Scan for the cell matching the given text and deliver its [x, y] coordinate at center. 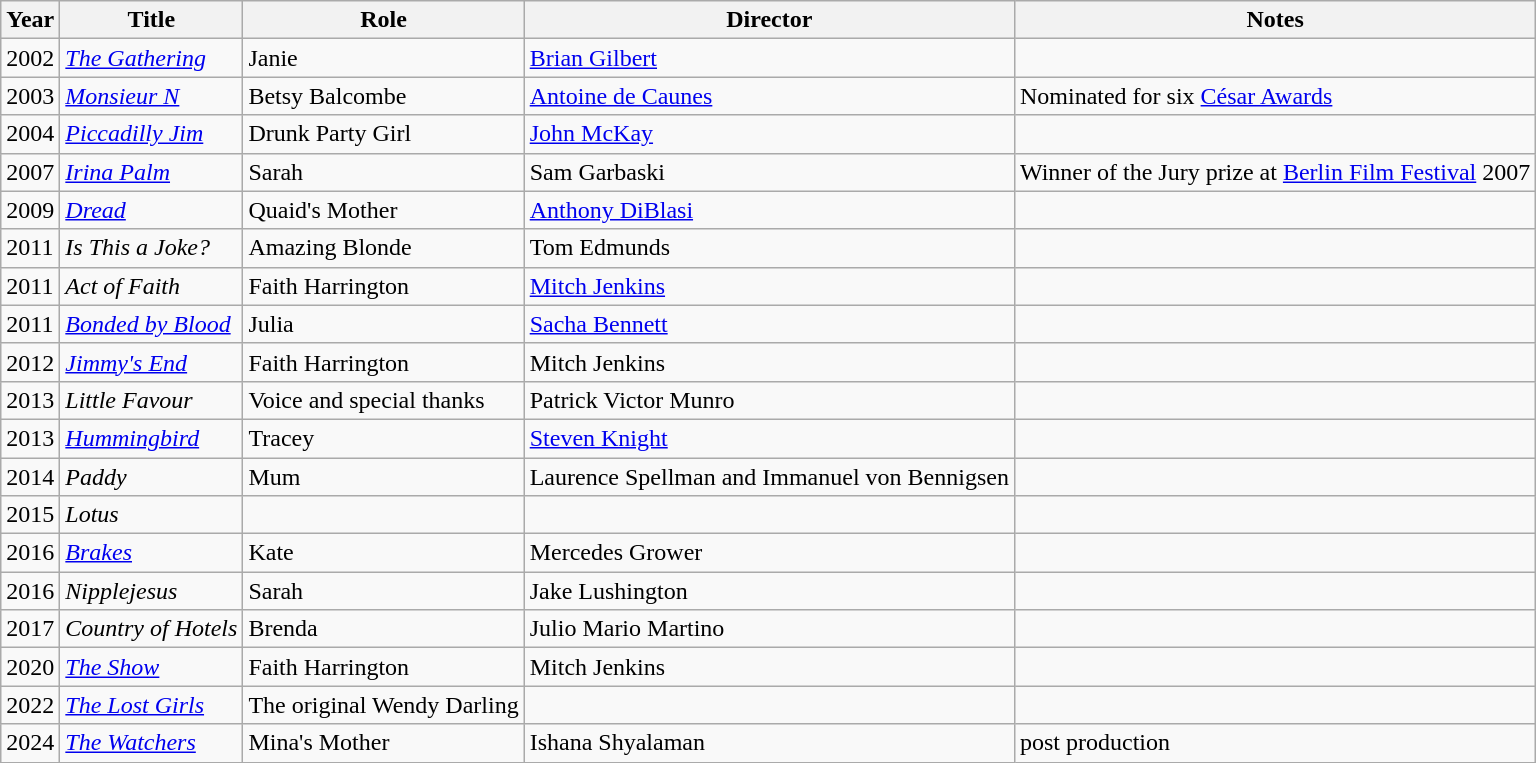
Voice and special thanks [384, 400]
Irina Palm [152, 172]
Mercedes Grower [769, 553]
The Gathering [152, 58]
Act of Faith [152, 286]
Hummingbird [152, 438]
Nipplejesus [152, 591]
The original Wendy Darling [384, 705]
2022 [30, 705]
2017 [30, 629]
Paddy [152, 477]
Drunk Party Girl [384, 134]
Dread [152, 210]
2015 [30, 515]
The Watchers [152, 743]
Mum [384, 477]
Jake Lushington [769, 591]
Quaid's Mother [384, 210]
Mina's Mother [384, 743]
2012 [30, 362]
Patrick Victor Munro [769, 400]
Tom Edmunds [769, 248]
Director [769, 20]
Notes [1274, 20]
Laurence Spellman and Immanuel von Bennigsen [769, 477]
post production [1274, 743]
Kate [384, 553]
2003 [30, 96]
Monsieur N [152, 96]
2002 [30, 58]
Little Favour [152, 400]
Country of Hotels [152, 629]
Julia [384, 324]
Anthony DiBlasi [769, 210]
Brakes [152, 553]
Is This a Joke? [152, 248]
Sacha Bennett [769, 324]
Betsy Balcombe [384, 96]
2020 [30, 667]
Piccadilly Jim [152, 134]
2014 [30, 477]
Title [152, 20]
The Show [152, 667]
Jimmy's End [152, 362]
2009 [30, 210]
Tracey [384, 438]
2004 [30, 134]
Bonded by Blood [152, 324]
Lotus [152, 515]
Antoine de Caunes [769, 96]
Nominated for six César Awards [1274, 96]
Amazing Blonde [384, 248]
Year [30, 20]
Ishana Shyalaman [769, 743]
Brian Gilbert [769, 58]
Sam Garbaski [769, 172]
Brenda [384, 629]
2024 [30, 743]
John McKay [769, 134]
Role [384, 20]
Julio Mario Martino [769, 629]
Winner of the Jury prize at Berlin Film Festival 2007 [1274, 172]
Janie [384, 58]
2007 [30, 172]
The Lost Girls [152, 705]
Steven Knight [769, 438]
